For the text-containing cell, return its midpoint in (X, Y) coordinate format. 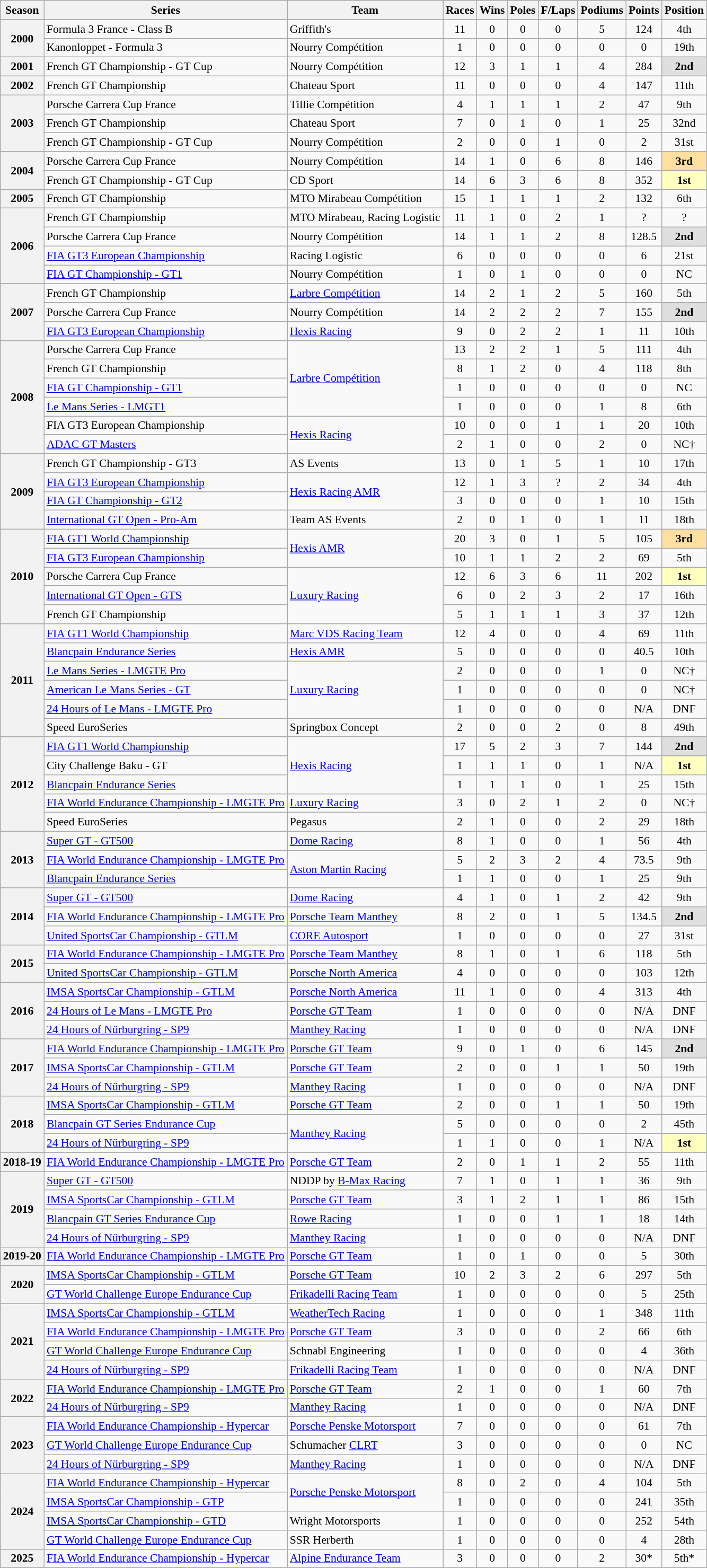
CORE Autosport (365, 936)
Alpine Endurance Team (365, 1558)
2000 (22, 38)
8th (684, 369)
FIA GT Championship - GT2 (165, 501)
124 (644, 29)
14th (684, 1219)
36th (684, 1351)
2016 (22, 1011)
Springbox Concept (365, 728)
Schnabl Engineering (365, 1351)
Team (365, 10)
160 (644, 294)
34 (644, 482)
29 (644, 822)
66 (644, 1332)
2022 (22, 1398)
155 (644, 312)
Schumacher CLRT (365, 1446)
352 (644, 180)
297 (644, 1275)
Aston Martin Racing (365, 869)
30th (684, 1256)
146 (644, 161)
Wright Motorsports (365, 1521)
45th (684, 1124)
ADAC GT Masters (165, 445)
WeatherTech Racing (365, 1313)
25th (684, 1294)
55 (644, 1162)
AS Events (365, 463)
61 (644, 1426)
Kanonloppet - Formula 3 (165, 48)
30* (644, 1558)
Position (684, 10)
2023 (22, 1445)
2004 (22, 171)
Pegasus (365, 822)
2025 (22, 1558)
17th (684, 463)
56 (644, 841)
202 (644, 577)
2017 (22, 1068)
134.5 (644, 917)
37 (644, 614)
103 (644, 973)
International GT Open - GTS (165, 596)
City Challenge Baku - GT (165, 765)
Poles (523, 10)
105 (644, 539)
Points (644, 10)
2013 (22, 860)
American Le Mans Series - GT (165, 690)
284 (644, 67)
2018-19 (22, 1162)
Le Mans Series - LMGTE Pro (165, 671)
132 (644, 199)
2024 (22, 1511)
40.5 (644, 652)
16th (684, 596)
MTO Mirabeau Compétition (365, 199)
348 (644, 1313)
Racing Logistic (365, 256)
2010 (22, 577)
5th* (684, 1558)
241 (644, 1502)
60 (644, 1389)
F/Laps (559, 10)
28th (684, 1540)
Tillie Compétition (365, 104)
2012 (22, 785)
42 (644, 898)
Hexis Racing AMR (365, 492)
2019 (22, 1209)
2011 (22, 681)
Races (460, 10)
36 (644, 1181)
French GT Championship - GT3 (165, 463)
CD Sport (365, 180)
IMSA SportsCar Championship - GTP (165, 1502)
21st (684, 256)
2007 (22, 313)
Griffith's (365, 29)
15 (460, 199)
2001 (22, 67)
SSR Herberth (365, 1540)
Formula 3 France - Class B (165, 29)
2020 (22, 1285)
104 (644, 1483)
47 (644, 104)
145 (644, 1049)
Season (22, 10)
86 (644, 1200)
Team AS Events (365, 520)
2015 (22, 964)
73.5 (644, 860)
49th (684, 728)
2018 (22, 1124)
Le Mans Series - LMGT1 (165, 407)
144 (644, 747)
Podiums (602, 10)
147 (644, 86)
2003 (22, 123)
NDDP by B-Max Racing (365, 1181)
2008 (22, 397)
2021 (22, 1341)
54th (684, 1521)
2006 (22, 246)
Marc VDS Racing Team (365, 633)
Rowe Racing (365, 1219)
35th (684, 1502)
27 (644, 936)
2019-20 (22, 1256)
2005 (22, 199)
Series (165, 10)
International GT Open - Pro-Am (165, 520)
2002 (22, 86)
18 (644, 1219)
2009 (22, 491)
128.5 (644, 237)
252 (644, 1521)
Wins (492, 10)
IMSA SportsCar Championship - GTD (165, 1521)
2014 (22, 917)
111 (644, 350)
313 (644, 992)
32nd (684, 124)
MTO Mirabeau, Racing Logistic (365, 218)
